Identify which cell holds the provided text, then report its [x, y] central coordinate. 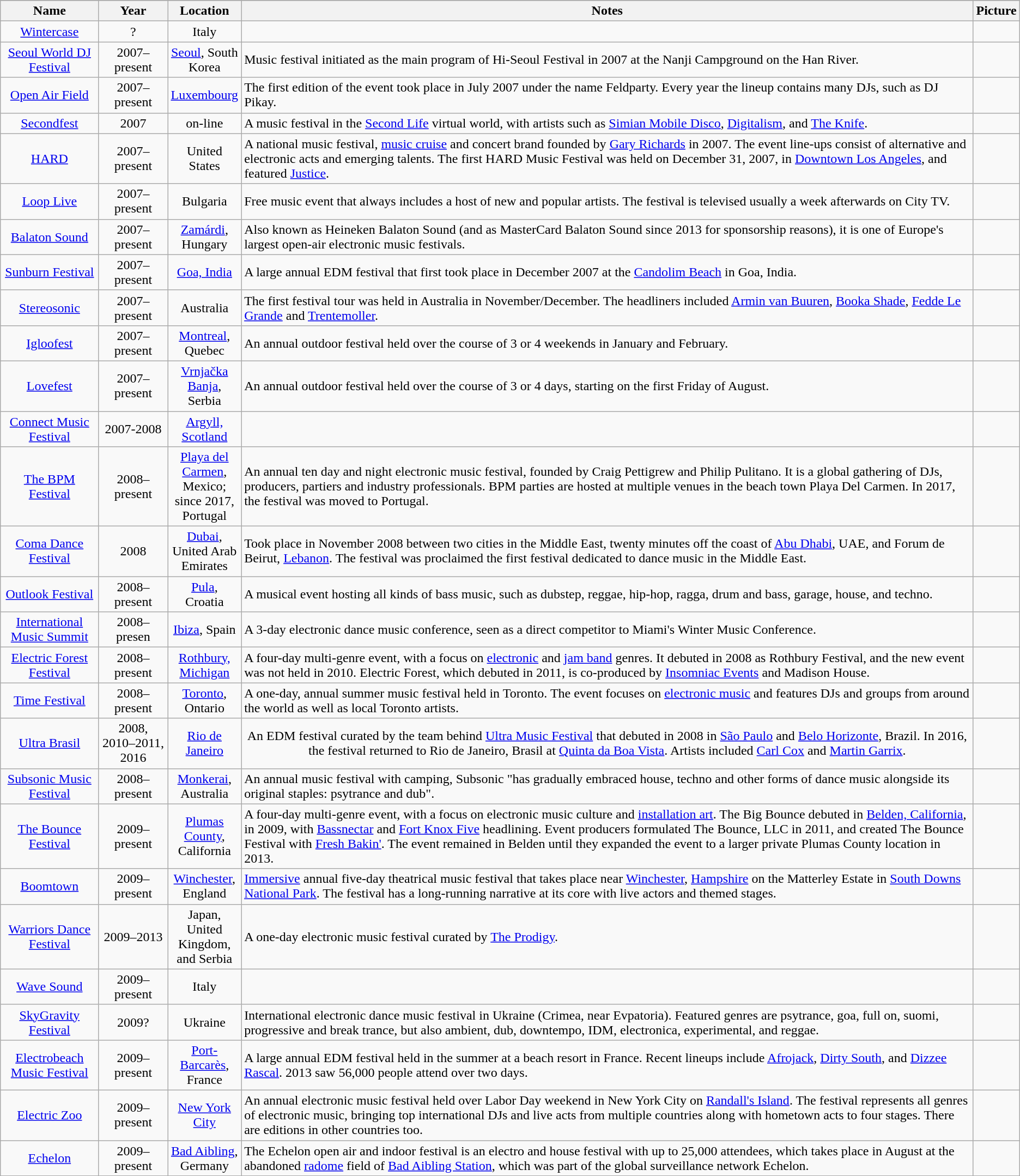
Location [205, 11]
Ukraine [205, 1022]
2008 [133, 551]
United States [205, 159]
2008, 2010–2011, 2016 [133, 743]
International Music Summit [50, 630]
An annual outdoor festival held over the course of 3 or 4 weekends in January and February. [607, 343]
Rio de Janeiro [205, 743]
Goa, India [205, 272]
Dubai, United Arab Emirates [205, 551]
New York City [205, 1115]
Zamárdi, Hungary [205, 237]
Name [50, 11]
HARD [50, 159]
Boomtown [50, 886]
Bad Aibling, Germany [205, 1157]
Vrnjačka Banja, Serbia [205, 386]
2007-2008 [133, 428]
Montreal, Quebec [205, 343]
Balaton Sound [50, 237]
Playa del Carmen, Mexico; since 2017, Portugal [205, 487]
Plumas County, California [205, 836]
Toronto, Ontario [205, 701]
A musical event hosting all kinds of bass music, such as dubstep, reggae, hip-hop, ragga, drum and bass, garage, house, and techno. [607, 594]
2009–2013 [133, 936]
Pula, Croatia [205, 594]
2009? [133, 1022]
on-line [205, 123]
Time Festival [50, 701]
Port-Barcarès, France [205, 1065]
Australia [205, 307]
Seoul World DJ Festival [50, 60]
Connect Music Festival [50, 428]
Free music event that always includes a host of new and popular artists. The festival is televised usually a week afterwards on City TV. [607, 202]
Warriors Dance Festival [50, 936]
Seoul, South Korea [205, 60]
Subsonic Music Festival [50, 786]
Secondfest [50, 123]
Picture [996, 11]
Ibiza, Spain [205, 630]
The first edition of the event took place in July 2007 under the name Feldparty. Every year the lineup contains many DJs, such as DJ Pikay. [607, 95]
? [133, 32]
Open Air Field [50, 95]
Music festival initiated as the main program of Hi-Seoul Festival in 2007 at the Nanji Campground on the Han River. [607, 60]
Wave Sound [50, 986]
Echelon [50, 1157]
Rothbury, Michigan [205, 665]
The BPM Festival [50, 487]
Monkerai, Australia [205, 786]
Coma Dance Festival [50, 551]
Wintercase [50, 32]
Argyll, Scotland [205, 428]
Electric Zoo [50, 1115]
The Bounce Festival [50, 836]
Japan, United Kingdom, and Serbia [205, 936]
Ultra Brasil [50, 743]
Bulgaria [205, 202]
Winchester, England [205, 886]
Notes [607, 11]
Electrobeach Music Festival [50, 1065]
Year [133, 11]
A large annual EDM festival that first took place in December 2007 at the Candolim Beach in Goa, India. [607, 272]
Sunburn Festival [50, 272]
Igloofest [50, 343]
Luxembourg [205, 95]
A music festival in the Second Life virtual world, with artists such as Simian Mobile Disco, Digitalism, and The Knife. [607, 123]
An annual outdoor festival held over the course of 3 or 4 days, starting on the first Friday of August. [607, 386]
A 3-day electronic dance music conference, seen as a direct competitor to Miami's Winter Music Conference. [607, 630]
Electric Forest Festival [50, 665]
Outlook Festival [50, 594]
2007 [133, 123]
Loop Live [50, 202]
2008–presen [133, 630]
A one-day electronic music festival curated by The Prodigy. [607, 936]
Lovefest [50, 386]
SkyGravity Festival [50, 1022]
Stereosonic [50, 307]
